Determine the [x, y] coordinate at the center of the cell enclosing the given text.  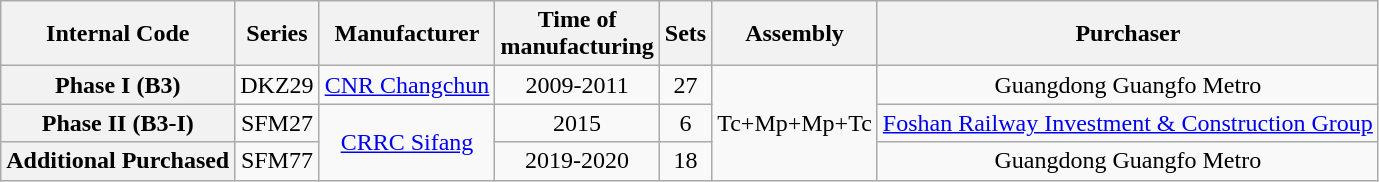
Foshan Railway Investment & Construction Group [1128, 123]
18 [685, 161]
CRRC Sifang [407, 142]
Internal Code [118, 34]
Phase II (B3-I) [118, 123]
DKZ29 [277, 85]
Time ofmanufacturing [577, 34]
Assembly [795, 34]
Additional Purchased [118, 161]
SFM77 [277, 161]
2019-2020 [577, 161]
Purchaser [1128, 34]
Phase I (B3) [118, 85]
Series [277, 34]
CNR Changchun [407, 85]
SFM27 [277, 123]
Sets [685, 34]
2015 [577, 123]
2009-2011 [577, 85]
6 [685, 123]
Manufacturer [407, 34]
Tc+Mp+Mp+Tc [795, 123]
27 [685, 85]
